From the cell containing the given text, extract its center point as [X, Y] coordinate. 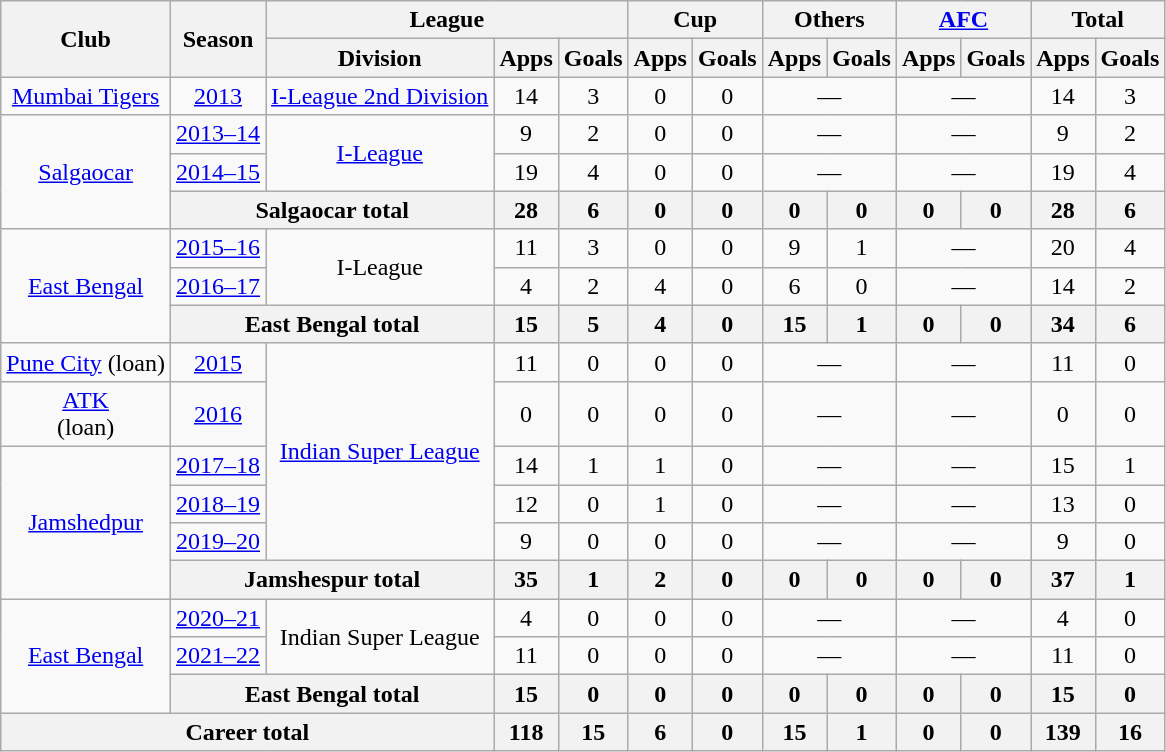
2018–19 [218, 503]
AFC [963, 20]
118 [526, 732]
2019–20 [218, 542]
League [448, 20]
5 [593, 324]
2016–17 [218, 286]
I-League 2nd Division [380, 96]
Pune City (loan) [86, 362]
Cup [695, 20]
2015 [218, 362]
Club [86, 39]
2015–16 [218, 248]
2021–22 [218, 656]
Salgaocar [86, 172]
2016 [218, 414]
37 [1063, 580]
34 [1063, 324]
Salgaocar total [332, 210]
35 [526, 580]
Division [380, 58]
2020–21 [218, 618]
2014–15 [218, 172]
139 [1063, 732]
12 [526, 503]
2013 [218, 96]
Others [829, 20]
2013–14 [218, 134]
Jamshedpur [86, 522]
ATK (loan) [86, 414]
2017–18 [218, 465]
Career total [248, 732]
Mumbai Tigers [86, 96]
16 [1130, 732]
Total [1098, 20]
Season [218, 39]
13 [1063, 503]
20 [1063, 248]
Jamshespur total [332, 580]
